From the cell containing the given text, extract its center point as (X, Y) coordinate. 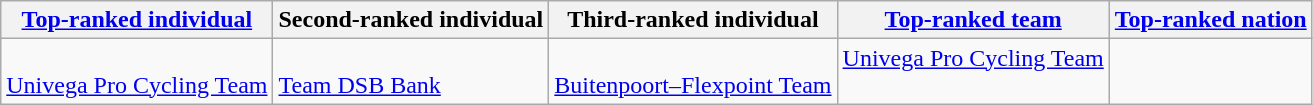
Second-ranked individual (411, 20)
Top-ranked individual (137, 20)
Team DSB Bank (411, 72)
Top-ranked nation (1210, 20)
Third-ranked individual (693, 20)
Top-ranked team (973, 20)
Buitenpoort–Flexpoint Team (693, 72)
